Provide the (X, Y) coordinate of the cell's center where the given text is located.  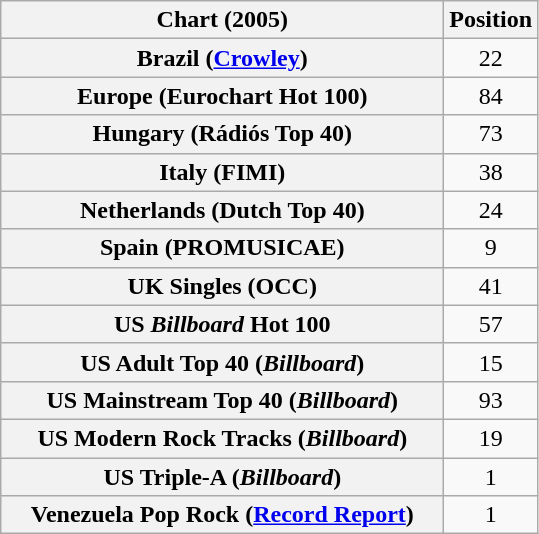
73 (491, 134)
US Triple-A (Billboard) (222, 477)
57 (491, 324)
84 (491, 96)
Spain (PROMUSICAE) (222, 248)
9 (491, 248)
Chart (2005) (222, 20)
US Adult Top 40 (Billboard) (222, 362)
Hungary (Rádiós Top 40) (222, 134)
Position (491, 20)
US Modern Rock Tracks (Billboard) (222, 438)
15 (491, 362)
38 (491, 172)
Venezuela Pop Rock (Record Report) (222, 515)
Italy (FIMI) (222, 172)
Netherlands (Dutch Top 40) (222, 210)
93 (491, 400)
Europe (Eurochart Hot 100) (222, 96)
24 (491, 210)
19 (491, 438)
41 (491, 286)
US Mainstream Top 40 (Billboard) (222, 400)
US Billboard Hot 100 (222, 324)
22 (491, 58)
UK Singles (OCC) (222, 286)
Brazil (Crowley) (222, 58)
